Pinpoint the cell where the given text exists, returning its (x, y) midpoint coordinate. 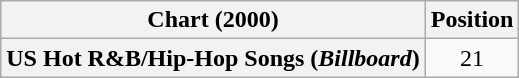
Chart (2000) (213, 20)
21 (472, 58)
Position (472, 20)
US Hot R&B/Hip-Hop Songs (Billboard) (213, 58)
